Locate the cell with the specified text and output its [X, Y] center coordinate. 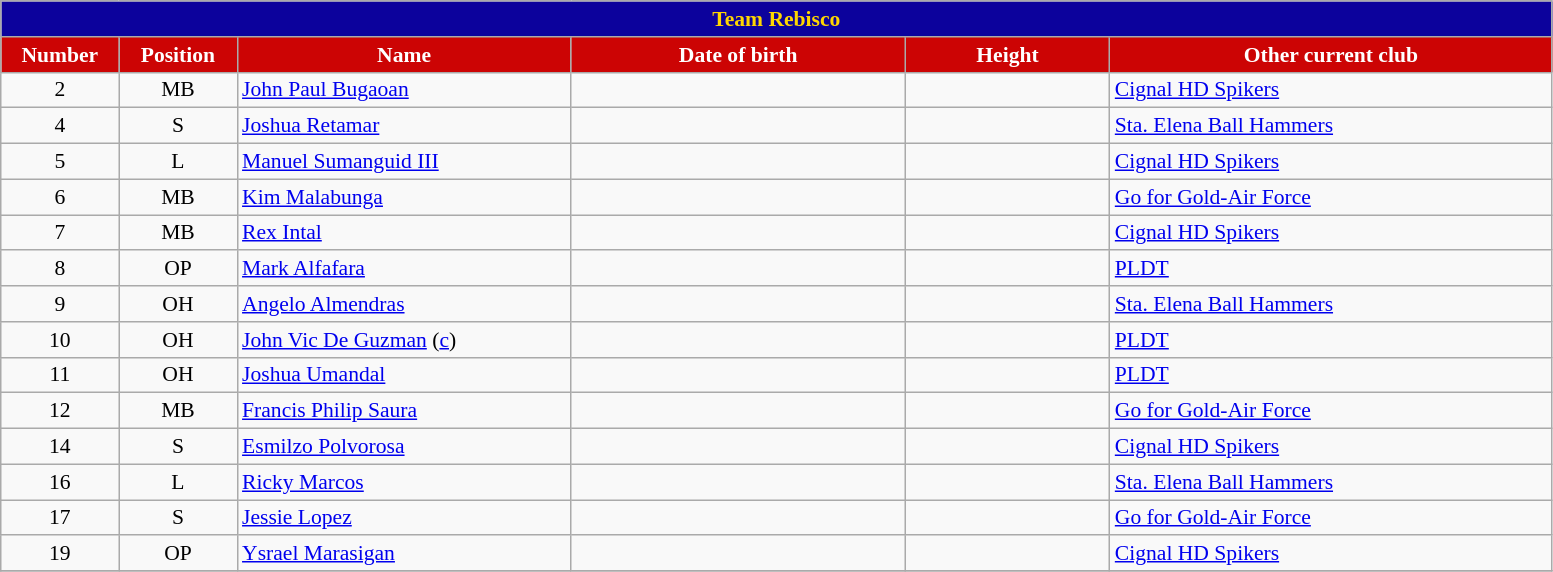
Height [1008, 55]
Ricky Marcos [404, 482]
Other current club [1331, 55]
Joshua Retamar [404, 126]
9 [60, 304]
Name [404, 55]
Kim Malabunga [404, 197]
Joshua Umandal [404, 375]
4 [60, 126]
10 [60, 340]
Position [178, 55]
11 [60, 375]
14 [60, 447]
5 [60, 162]
Date of birth [738, 55]
6 [60, 197]
16 [60, 482]
2 [60, 90]
17 [60, 518]
Ysrael Marasigan [404, 554]
7 [60, 233]
Mark Alfafara [404, 269]
Esmilzo Polvorosa [404, 447]
19 [60, 554]
Jessie Lopez [404, 518]
Team Rebisco [776, 19]
Manuel Sumanguid III [404, 162]
John Vic De Guzman (c) [404, 340]
John Paul Bugaoan [404, 90]
Angelo Almendras [404, 304]
Rex Intal [404, 233]
Francis Philip Saura [404, 411]
12 [60, 411]
Number [60, 55]
8 [60, 269]
